Identify which cell holds the provided text, then report its [X, Y] central coordinate. 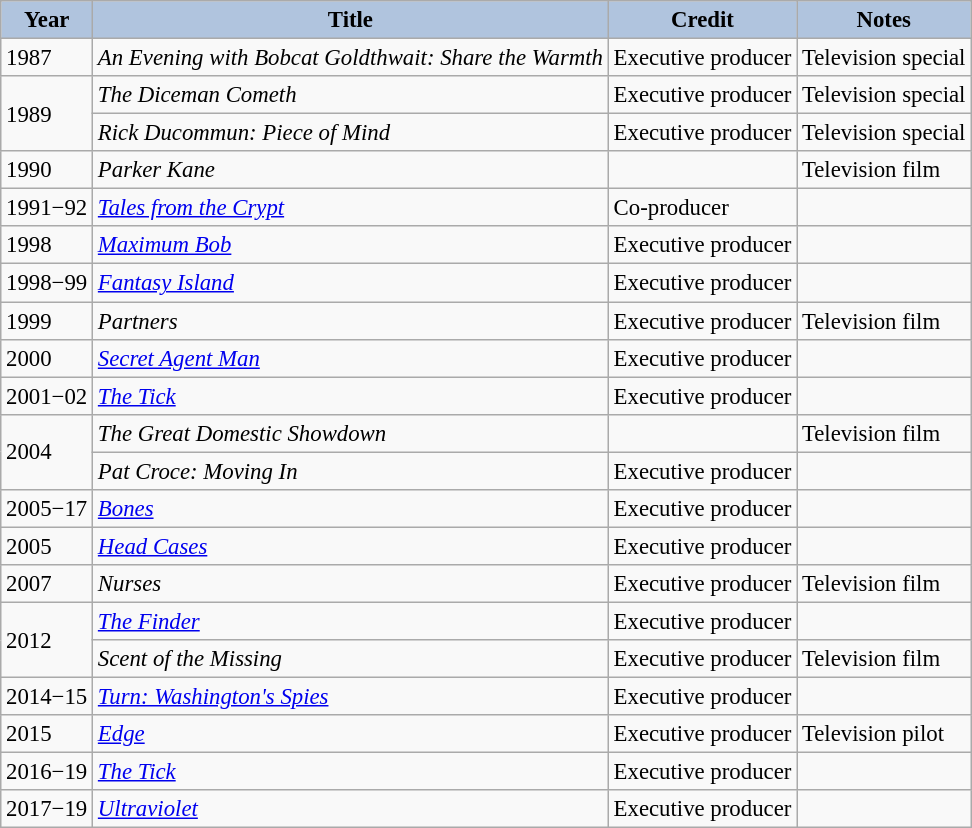
Bones [351, 509]
Television pilot [884, 734]
An Evening with Bobcat Goldthwait: Share the Warmth [351, 58]
2012 [47, 640]
Rick Ducommun: Piece of Mind [351, 133]
2005−17 [47, 509]
1990 [47, 170]
1991−92 [47, 208]
2014−15 [47, 697]
2004 [47, 452]
Pat Croce: Moving In [351, 471]
Head Cases [351, 546]
Year [47, 20]
1998 [47, 245]
Notes [884, 20]
Ultraviolet [351, 809]
2015 [47, 734]
Parker Kane [351, 170]
2016−19 [47, 772]
Secret Agent Man [351, 358]
2007 [47, 584]
Maximum Bob [351, 245]
2017−19 [47, 809]
Tales from the Crypt [351, 208]
1999 [47, 321]
1998−99 [47, 283]
2000 [47, 358]
Fantasy Island [351, 283]
Title [351, 20]
Turn: Washington's Spies [351, 697]
Credit [702, 20]
Co-producer [702, 208]
2005 [47, 546]
Scent of the Missing [351, 659]
Edge [351, 734]
1987 [47, 58]
2001−02 [47, 396]
Partners [351, 321]
The Diceman Cometh [351, 95]
Nurses [351, 584]
1989 [47, 114]
The Finder [351, 621]
The Great Domestic Showdown [351, 433]
